Return the (x, y) coordinate for the center point of the cell that contains the specified text.  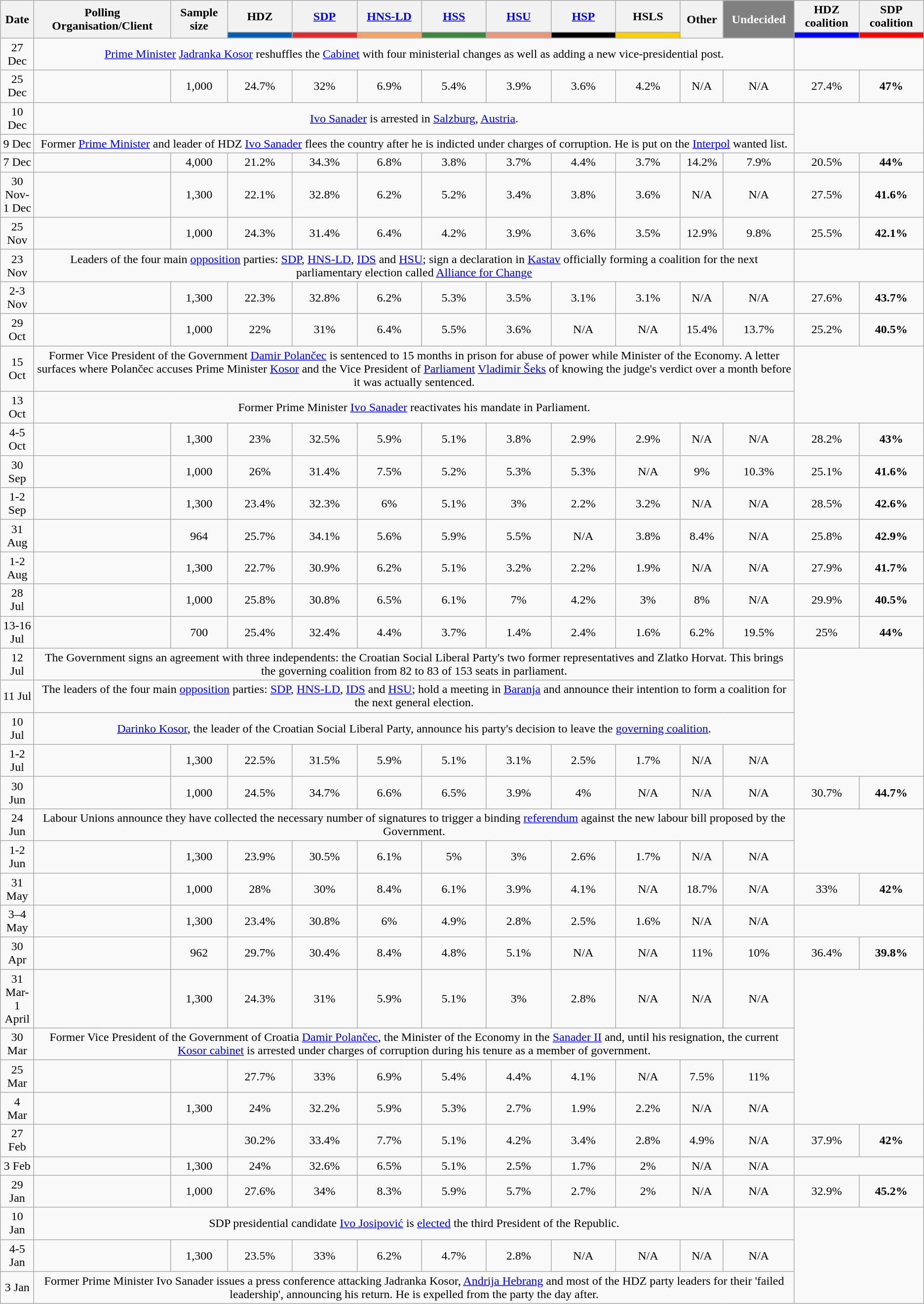
25.4% (260, 632)
27.5% (826, 194)
10 Dec (17, 118)
22% (260, 330)
2-3 Nov (17, 297)
30 Nov-1 Dec (17, 194)
44.7% (891, 793)
47% (891, 86)
43% (891, 439)
24 Jun (17, 824)
13.7% (759, 330)
42.6% (891, 503)
41.7% (891, 568)
30.4% (325, 954)
32.2% (325, 1109)
2.6% (583, 857)
30 Mar (17, 1044)
18.7% (702, 888)
25.5% (826, 233)
Other (702, 19)
37.9% (826, 1140)
Prime Minister Jadranka Kosor reshuffles the Cabinet with four ministerial changes as well as adding a new vice-presidential post. (414, 54)
5% (454, 857)
12.9% (702, 233)
20.5% (826, 162)
36.4% (826, 954)
1-2 Jul (17, 760)
23 Nov (17, 266)
6.6% (389, 793)
HSS (454, 17)
42.9% (891, 536)
32% (325, 86)
12 Jul (17, 664)
25 Mar (17, 1076)
5.7% (518, 1191)
43.7% (891, 297)
27 Feb (17, 1140)
28 Jul (17, 600)
32.6% (325, 1166)
23.5% (260, 1256)
31 May (17, 888)
1-2 Jun (17, 857)
9.8% (759, 233)
34% (325, 1191)
SDP (325, 17)
29.7% (260, 954)
33.4% (325, 1140)
42.1% (891, 233)
30 Sep (17, 472)
30% (325, 888)
HSU (518, 17)
700 (199, 632)
29 Oct (17, 330)
25% (826, 632)
28% (260, 888)
27.7% (260, 1076)
Former Prime Minister Ivo Sanader reactivates his mandate in Parliament. (414, 408)
30.2% (260, 1140)
3 Jan (17, 1287)
10 Jan (17, 1223)
34.3% (325, 162)
9% (702, 472)
8.3% (389, 1191)
HNS-LD (389, 17)
Sample size (199, 19)
45.2% (891, 1191)
25.2% (826, 330)
4.7% (454, 1256)
22.1% (260, 194)
24.5% (260, 793)
10% (759, 954)
29.9% (826, 600)
32.5% (325, 439)
28.5% (826, 503)
9 Dec (17, 144)
Ivo Sanader is arrested in Salzburg, Austria. (414, 118)
31.5% (325, 760)
25 Nov (17, 233)
13 Oct (17, 408)
964 (199, 536)
1-2 Sep (17, 503)
21.2% (260, 162)
HSLS (648, 17)
27 Dec (17, 54)
HDZ (260, 17)
7 Dec (17, 162)
Darinko Kosor, the leader of the Croatian Social Liberal Party, announce his party's decision to leave the governing coalition. (414, 729)
10 Jul (17, 729)
24.7% (260, 86)
25 Dec (17, 86)
31 Aug (17, 536)
23% (260, 439)
27.9% (826, 568)
3 Feb (17, 1166)
30.9% (325, 568)
4,000 (199, 162)
10.3% (759, 472)
6.8% (389, 162)
13-16 Jul (17, 632)
22.5% (260, 760)
23.9% (260, 857)
28.2% (826, 439)
4 Mar (17, 1109)
30 Jun (17, 793)
962 (199, 954)
22.3% (260, 297)
1-2 Aug (17, 568)
7% (518, 600)
29 Jan (17, 1191)
3–4 May (17, 921)
30 Apr (17, 954)
4-5 Jan (17, 1256)
4% (583, 793)
34.1% (325, 536)
HDZ coalition (826, 17)
15.4% (702, 330)
1.4% (518, 632)
11 Jul (17, 696)
26% (260, 472)
39.8% (891, 954)
Undecided (759, 19)
25.7% (260, 536)
HSP (583, 17)
19.5% (759, 632)
8% (702, 600)
32.3% (325, 503)
34.7% (325, 793)
32.4% (325, 632)
27.4% (826, 86)
22.7% (260, 568)
4.8% (454, 954)
7.9% (759, 162)
14.2% (702, 162)
4-5 Oct (17, 439)
5.6% (389, 536)
31 Mar-1 April (17, 999)
15 Oct (17, 368)
25.1% (826, 472)
SDP coalition (891, 17)
30.5% (325, 857)
Date (17, 19)
30.7% (826, 793)
SDP presidential candidate Ivo Josipović is elected the third President of the Republic. (414, 1223)
Polling Organisation/Client (103, 19)
7.7% (389, 1140)
2.4% (583, 632)
32.9% (826, 1191)
